Output the [x, y] coordinate of the center of the cell containing the given text.  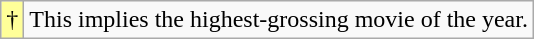
This implies the highest-grossing movie of the year. [279, 20]
† [12, 20]
